Detect which cell encompasses the target text, then output its (x, y) center coordinate. 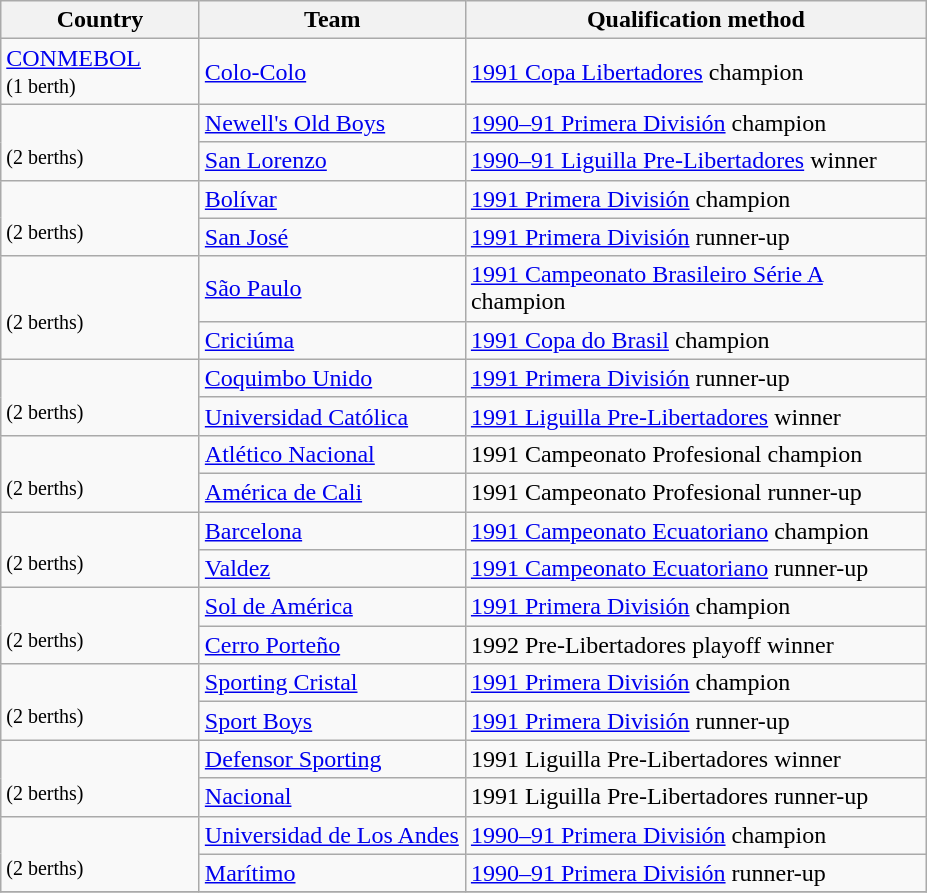
Qualification method (696, 20)
Universidad de Los Andes (332, 835)
1990–91 Primera División runner-up (696, 873)
Marítimo (332, 873)
Barcelona (332, 531)
Sporting Cristal (332, 683)
1991 Campeonato Brasileiro Série A champion (696, 288)
Bolívar (332, 199)
Cerro Porteño (332, 645)
1991 Campeonato Profesional champion (696, 454)
América de Cali (332, 492)
Country (100, 20)
Coquimbo Unido (332, 378)
CONMEBOL(1 berth) (100, 72)
Nacional (332, 797)
1991 Campeonato Ecuatoriano champion (696, 531)
1991 Copa do Brasil champion (696, 340)
São Paulo (332, 288)
Sol de América (332, 607)
Valdez (332, 569)
1991 Campeonato Ecuatoriano runner-up (696, 569)
Criciúma (332, 340)
1991 Copa Libertadores champion (696, 72)
Universidad Católica (332, 416)
1992 Pre-Libertadores playoff winner (696, 645)
1991 Campeonato Profesional runner-up (696, 492)
1991 Liguilla Pre-Libertadores runner-up (696, 797)
Newell's Old Boys (332, 123)
Sport Boys (332, 721)
1990–91 Liguilla Pre-Libertadores winner (696, 161)
San Lorenzo (332, 161)
Defensor Sporting (332, 759)
Colo-Colo (332, 72)
Team (332, 20)
San José (332, 237)
Atlético Nacional (332, 454)
